Detect which cell encompasses the target text, then output its (X, Y) center coordinate. 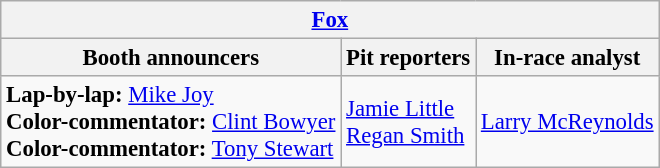
Larry McReynolds (568, 122)
Booth announcers (171, 58)
In-race analyst (568, 58)
Pit reporters (408, 58)
Fox (330, 20)
Jamie LittleRegan Smith (408, 122)
Lap-by-lap: Mike JoyColor-commentator: Clint BowyerColor-commentator: Tony Stewart (171, 122)
